Return the [X, Y] coordinate for the center point of the cell that contains the specified text.  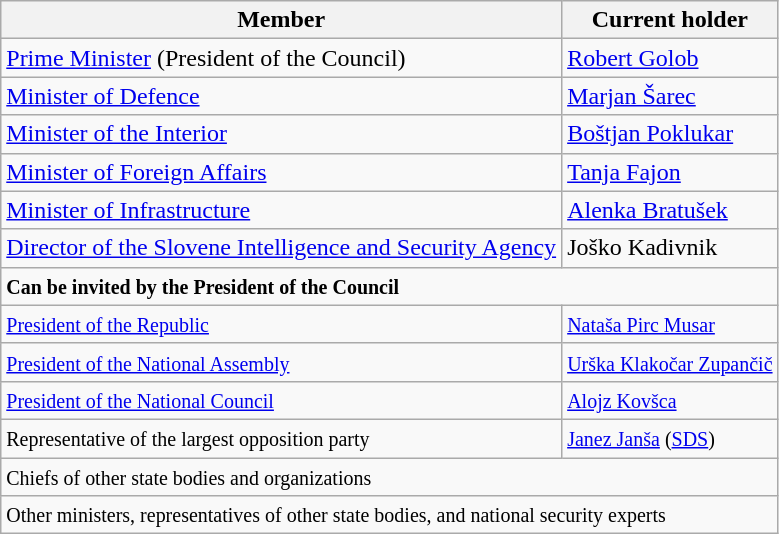
Representative of the largest opposition party [282, 438]
Janez Janša (SDS) [670, 438]
Tanja Fajon [670, 172]
Alenka Bratušek [670, 210]
Current holder [670, 20]
Robert Golob [670, 58]
President of the National Council [282, 400]
Chiefs of other state bodies and organizations [390, 477]
Boštjan Poklukar [670, 134]
President of the National Assembly [282, 362]
Minister of Defence [282, 96]
Can be invited by the President of the Council [390, 286]
Nataša Pirc Musar [670, 324]
Minister of Foreign Affairs [282, 172]
Joško Kadivnik [670, 248]
Urška Klakočar Zupančič [670, 362]
Prime Minister (President of the Council) [282, 58]
Member [282, 20]
Director of the Slovene Intelligence and Security Agency [282, 248]
President of the Republic [282, 324]
Other ministers, representatives of other state bodies, and national security experts [390, 515]
Minister of Infrastructure [282, 210]
Alojz Kovšca [670, 400]
Minister of the Interior [282, 134]
Marjan Šarec [670, 96]
